Provide the (x, y) coordinate of the cell's center where the given text is located.  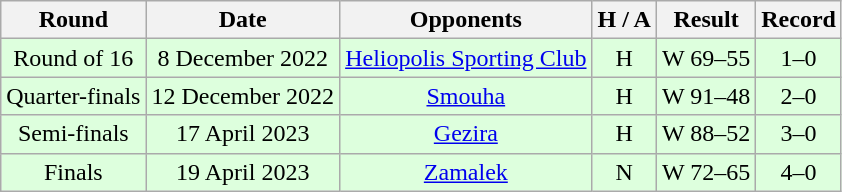
W 91–48 (706, 96)
Date (243, 20)
12 December 2022 (243, 96)
Round (74, 20)
1–0 (799, 58)
Result (706, 20)
W 69–55 (706, 58)
Semi-finals (74, 134)
Record (799, 20)
Round of 16 (74, 58)
Smouha (466, 96)
Quarter-finals (74, 96)
17 April 2023 (243, 134)
Gezira (466, 134)
19 April 2023 (243, 172)
N (624, 172)
Opponents (466, 20)
H / A (624, 20)
4–0 (799, 172)
Zamalek (466, 172)
3–0 (799, 134)
W 88–52 (706, 134)
Finals (74, 172)
8 December 2022 (243, 58)
2–0 (799, 96)
W 72–65 (706, 172)
Heliopolis Sporting Club (466, 58)
